Search for the cell housing the specified text and yield its [X, Y] center coordinate. 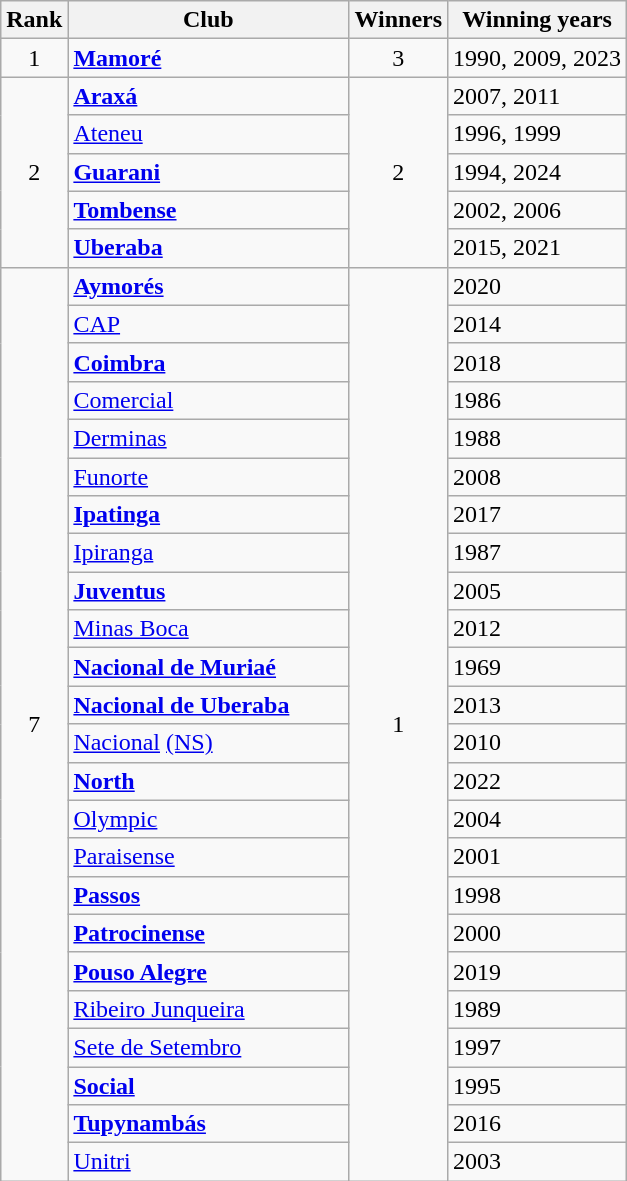
Club [208, 20]
2000 [538, 933]
2018 [538, 362]
Pouso Alegre [208, 971]
Mamoré [208, 58]
Tombense [208, 210]
Nacional de Muriaé [208, 667]
Nacional de Uberaba [208, 705]
Araxá [208, 96]
1998 [538, 895]
1986 [538, 400]
2016 [538, 1124]
2003 [538, 1162]
3 [398, 58]
2022 [538, 781]
Ipatinga [208, 515]
1990, 2009, 2023 [538, 58]
Guarani [208, 172]
1988 [538, 438]
Funorte [208, 477]
1996, 1999 [538, 134]
2002, 2006 [538, 210]
Ateneu [208, 134]
1994, 2024 [538, 172]
2013 [538, 705]
1969 [538, 667]
2019 [538, 971]
Derminas [208, 438]
CAP [208, 324]
Nacional (NS) [208, 743]
Tupynambás [208, 1124]
2014 [538, 324]
2012 [538, 629]
1997 [538, 1047]
2004 [538, 819]
Ribeiro Junqueira [208, 1009]
2017 [538, 515]
Olympic [208, 819]
Winning years [538, 20]
Paraisense [208, 857]
1995 [538, 1085]
Aymorés [208, 286]
2007, 2011 [538, 96]
Rank [34, 20]
2010 [538, 743]
2020 [538, 286]
North [208, 781]
Winners [398, 20]
7 [34, 724]
2008 [538, 477]
Coimbra [208, 362]
Juventus [208, 591]
Passos [208, 895]
Ipiranga [208, 553]
1989 [538, 1009]
Uberaba [208, 248]
Patrocinense [208, 933]
1987 [538, 553]
Unitri [208, 1162]
2001 [538, 857]
Sete de Setembro [208, 1047]
2015, 2021 [538, 248]
Social [208, 1085]
Minas Boca [208, 629]
2005 [538, 591]
Comercial [208, 400]
